Determine the (X, Y) coordinate at the center of the cell enclosing the given text.  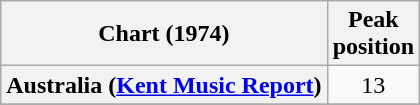
Peakposition (373, 34)
13 (373, 85)
Chart (1974) (164, 34)
Australia (Kent Music Report) (164, 85)
